Locate the cell with the specified text and output its [x, y] center coordinate. 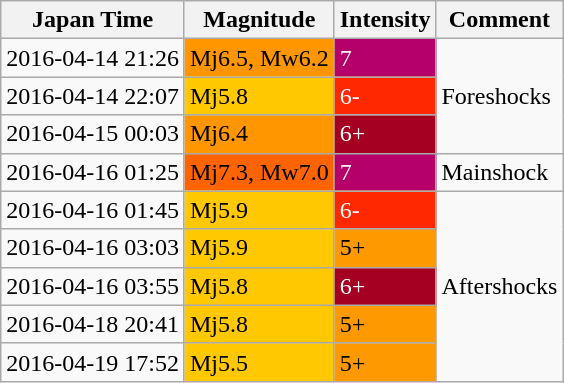
Mj5.5 [259, 362]
2016-04-15 00:03 [93, 134]
Magnitude [259, 20]
2016-04-16 01:25 [93, 172]
2016-04-18 20:41 [93, 324]
2016-04-16 01:45 [93, 210]
Mj7.3, Mw7.0 [259, 172]
2016-04-19 17:52 [93, 362]
Japan Time [93, 20]
Mj6.4 [259, 134]
Comment [500, 20]
Intensity [385, 20]
Foreshocks [500, 96]
2016-04-14 21:26 [93, 58]
2016-04-14 22:07 [93, 96]
2016-04-16 03:03 [93, 248]
Aftershocks [500, 286]
2016-04-16 03:55 [93, 286]
Mainshock [500, 172]
Mj6.5, Mw6.2 [259, 58]
